Return the [X, Y] coordinate for the center point of the cell that contains the specified text.  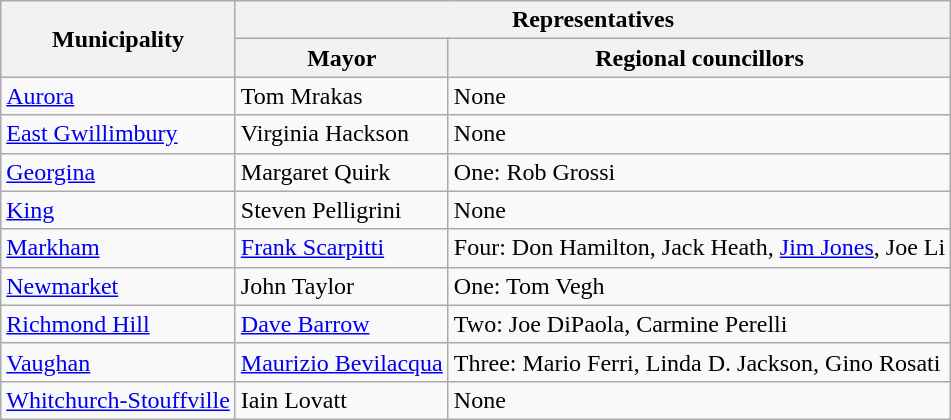
Newmarket [118, 286]
Margaret Quirk [342, 172]
East Gwillimbury [118, 134]
Mayor [342, 58]
Iain Lovatt [342, 400]
Two: Joe DiPaola, Carmine Perelli [699, 324]
Richmond Hill [118, 324]
Markham [118, 248]
Representatives [592, 20]
Georgina [118, 172]
Steven Pelligrini [342, 210]
Three: Mario Ferri, Linda D. Jackson, Gino Rosati [699, 362]
King [118, 210]
Dave Barrow [342, 324]
Maurizio Bevilacqua [342, 362]
One: Rob Grossi [699, 172]
Vaughan [118, 362]
Regional councillors [699, 58]
Aurora [118, 96]
Virginia Hackson [342, 134]
Four: Don Hamilton, Jack Heath, Jim Jones, Joe Li [699, 248]
John Taylor [342, 286]
Whitchurch-Stouffville [118, 400]
Tom Mrakas [342, 96]
Frank Scarpitti [342, 248]
One: Tom Vegh [699, 286]
Municipality [118, 39]
